Determine the [X, Y] coordinate at the center of the cell enclosing the given text.  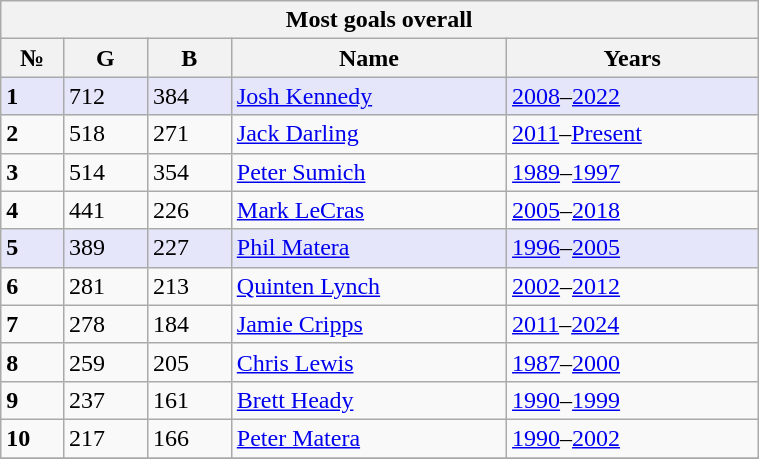
Mark LeCras [368, 210]
217 [105, 438]
Jack Darling [368, 134]
Phil Matera [368, 248]
9 [32, 400]
1990–2002 [632, 438]
Most goals overall [380, 20]
281 [105, 286]
2002–2012 [632, 286]
2005–2018 [632, 210]
Peter Sumich [368, 172]
4 [32, 210]
5 [32, 248]
№ [32, 58]
278 [105, 324]
Quinten Lynch [368, 286]
712 [105, 96]
Years [632, 58]
518 [105, 134]
354 [189, 172]
1989–1997 [632, 172]
226 [189, 210]
271 [189, 134]
10 [32, 438]
213 [189, 286]
1996–2005 [632, 248]
205 [189, 362]
Name [368, 58]
7 [32, 324]
166 [189, 438]
3 [32, 172]
Josh Kennedy [368, 96]
Peter Matera [368, 438]
389 [105, 248]
6 [32, 286]
2008–2022 [632, 96]
Jamie Cripps [368, 324]
441 [105, 210]
161 [189, 400]
1990–1999 [632, 400]
8 [32, 362]
B [189, 58]
2011–2024 [632, 324]
G [105, 58]
1 [32, 96]
514 [105, 172]
184 [189, 324]
2011–Present [632, 134]
227 [189, 248]
2 [32, 134]
259 [105, 362]
237 [105, 400]
Brett Heady [368, 400]
Chris Lewis [368, 362]
1987–2000 [632, 362]
384 [189, 96]
